Search for the cell housing the specified text and yield its (x, y) center coordinate. 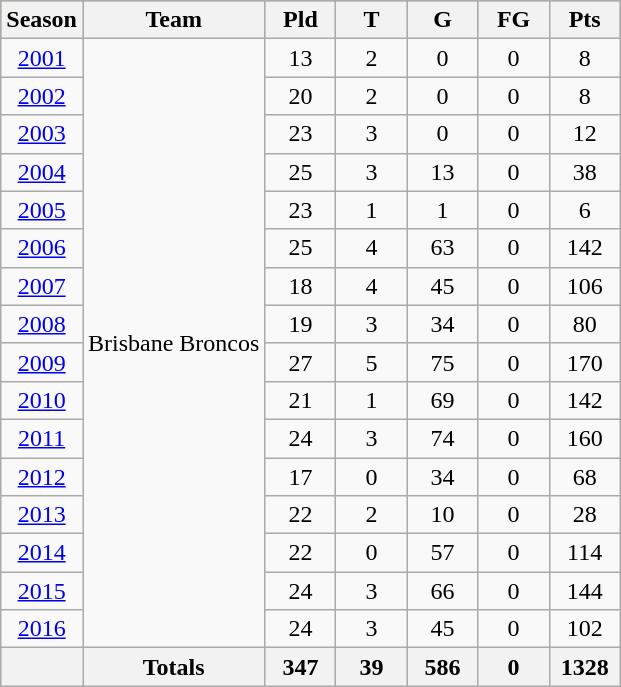
27 (300, 362)
10 (442, 515)
19 (300, 324)
2012 (42, 477)
2008 (42, 324)
Pts (584, 20)
75 (442, 362)
Season (42, 20)
6 (584, 210)
Totals (173, 667)
2011 (42, 438)
20 (300, 96)
2001 (42, 58)
17 (300, 477)
5 (372, 362)
G (442, 20)
2010 (42, 400)
Team (173, 20)
1328 (584, 667)
38 (584, 172)
2004 (42, 172)
39 (372, 667)
74 (442, 438)
2014 (42, 553)
102 (584, 629)
106 (584, 286)
144 (584, 591)
FG (514, 20)
2007 (42, 286)
2015 (42, 591)
80 (584, 324)
57 (442, 553)
18 (300, 286)
114 (584, 553)
2016 (42, 629)
2013 (42, 515)
69 (442, 400)
170 (584, 362)
21 (300, 400)
Brisbane Broncos (173, 344)
586 (442, 667)
Pld (300, 20)
12 (584, 134)
T (372, 20)
63 (442, 248)
347 (300, 667)
2003 (42, 134)
2009 (42, 362)
2002 (42, 96)
68 (584, 477)
160 (584, 438)
2005 (42, 210)
66 (442, 591)
2006 (42, 248)
28 (584, 515)
